Locate the cell with the specified text and output its [x, y] center coordinate. 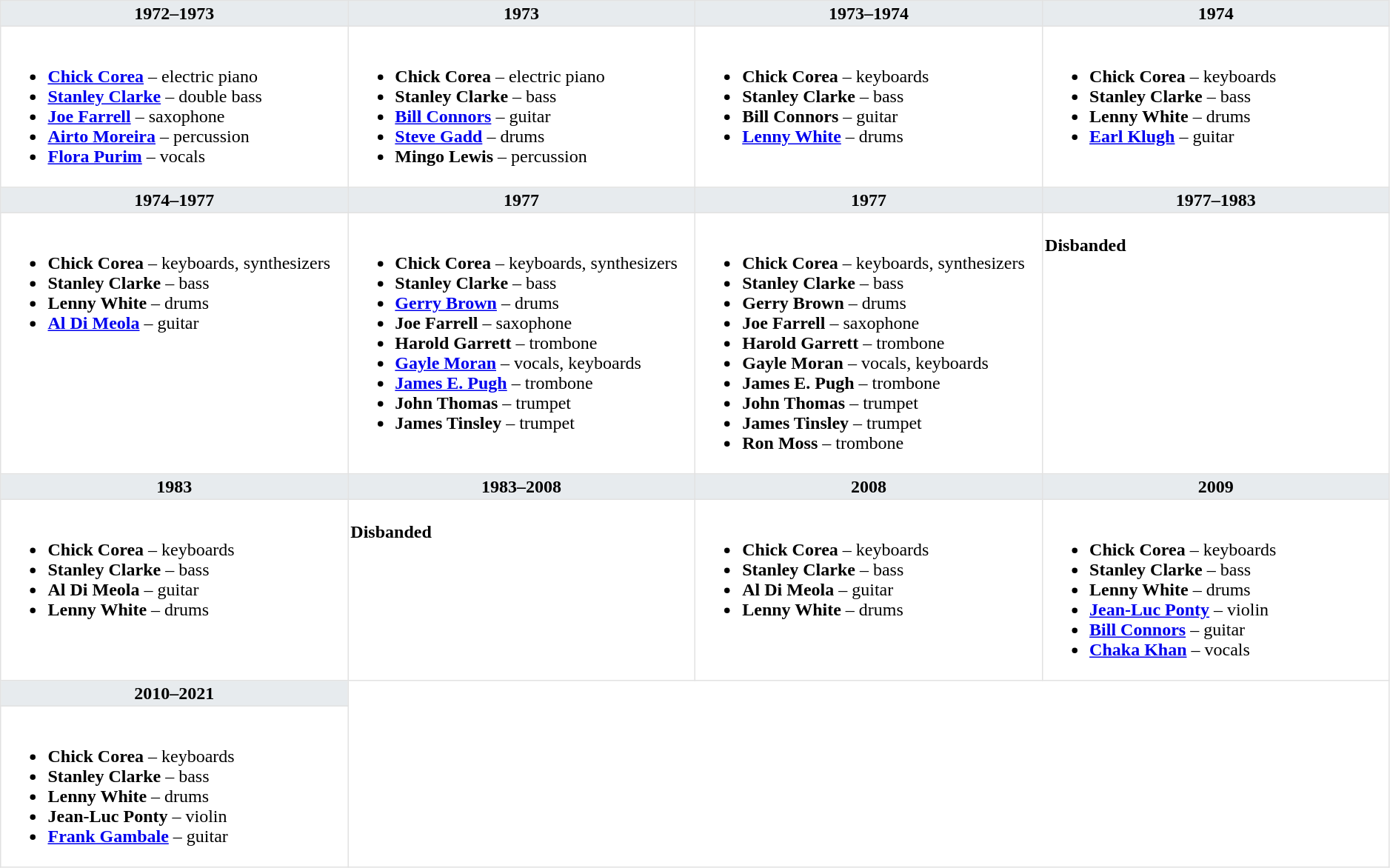
1972–1973 [175, 13]
1983 [175, 487]
2009 [1216, 487]
1977–1983 [1216, 200]
1973–1974 [868, 13]
Chick Corea – keyboards, synthesizersStanley Clarke – bassLenny White – drumsAl Di Meola – guitar [175, 343]
1974–1977 [175, 200]
1983–2008 [521, 487]
Chick Corea – keyboardsStanley Clarke – bassLenny White – drumsJean-Luc Ponty – violinBill Connors – guitarChaka Khan – vocals [1216, 590]
2010–2021 [175, 693]
Chick Corea – keyboardsStanley Clarke – bassBill Connors – guitarLenny White – drums [868, 107]
Chick Corea – keyboardsStanley Clarke – bassLenny White – drumsJean-Luc Ponty – violinFrank Gambale – guitar [175, 787]
1974 [1216, 13]
Chick Corea – electric pianoStanley Clarke – bassBill Connors – guitarSteve Gadd – drumsMingo Lewis – percussion [521, 107]
2008 [868, 487]
1973 [521, 13]
Chick Corea – keyboardsStanley Clarke – bassLenny White – drumsEarl Klugh – guitar [1216, 107]
Chick Corea – electric pianoStanley Clarke – double bassJoe Farrell – saxophoneAirto Moreira – percussionFlora Purim – vocals [175, 107]
